Detect which cell encompasses the target text, then output its (X, Y) center coordinate. 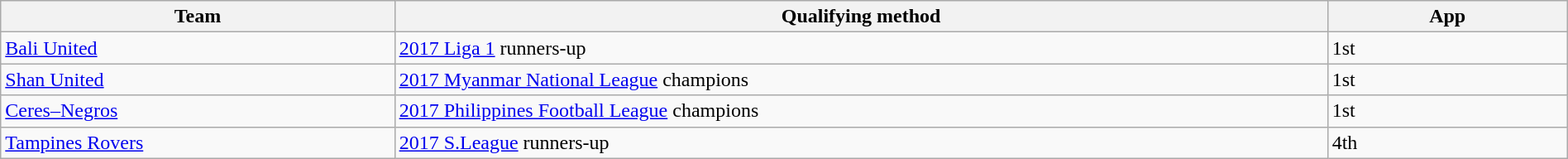
Team (198, 17)
Bali United (198, 48)
2017 Philippines Football League champions (861, 111)
4th (1447, 142)
Tampines Rovers (198, 142)
2017 Liga 1 runners-up (861, 48)
2017 Myanmar National League champions (861, 79)
App (1447, 17)
2017 S.League runners-up (861, 142)
Qualifying method (861, 17)
Ceres–Negros (198, 111)
Shan United (198, 79)
